Scan for the cell matching the given text and deliver its [x, y] coordinate at center. 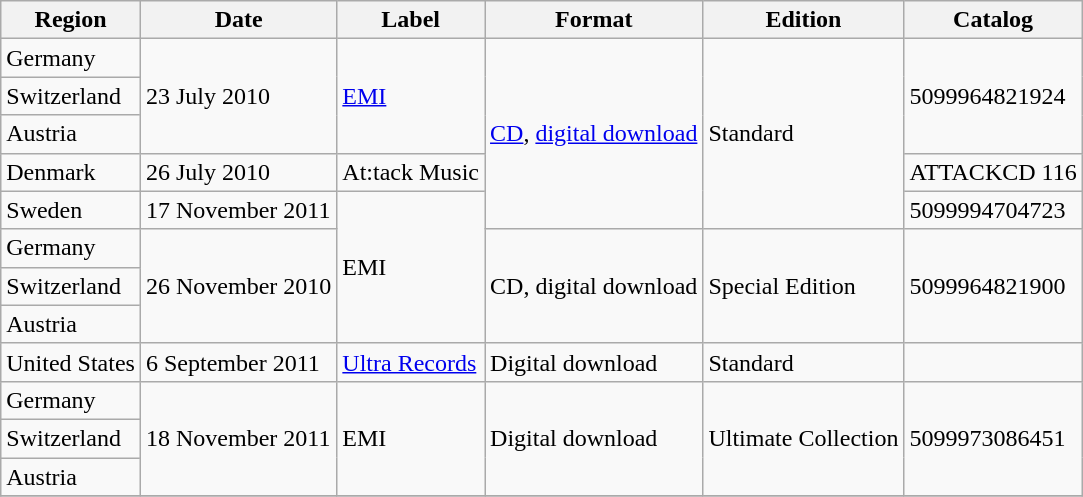
5099964821924 [993, 96]
Special Edition [804, 286]
At:tack Music [411, 172]
5099994704723 [993, 210]
Date [238, 20]
Ultra Records [411, 362]
ATTACKCD 116 [993, 172]
Format [594, 20]
Edition [804, 20]
18 November 2011 [238, 438]
Ultimate Collection [804, 438]
26 November 2010 [238, 286]
17 November 2011 [238, 210]
5099964821900 [993, 286]
26 July 2010 [238, 172]
Label [411, 20]
Sweden [71, 210]
Region [71, 20]
6 September 2011 [238, 362]
Denmark [71, 172]
5099973086451 [993, 438]
23 July 2010 [238, 96]
Catalog [993, 20]
United States [71, 362]
